Detect which cell encompasses the target text, then output its [x, y] center coordinate. 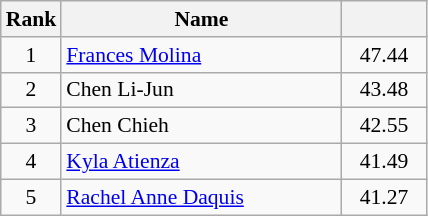
Rank [32, 19]
Name [201, 19]
1 [32, 55]
2 [32, 90]
Frances Molina [201, 55]
Chen Li-Jun [201, 90]
47.44 [384, 55]
4 [32, 162]
43.48 [384, 90]
Kyla Atienza [201, 162]
5 [32, 197]
42.55 [384, 126]
3 [32, 126]
Chen Chieh [201, 126]
Rachel Anne Daquis [201, 197]
41.49 [384, 162]
41.27 [384, 197]
